Return [x, y] of the center of cell containing provided text 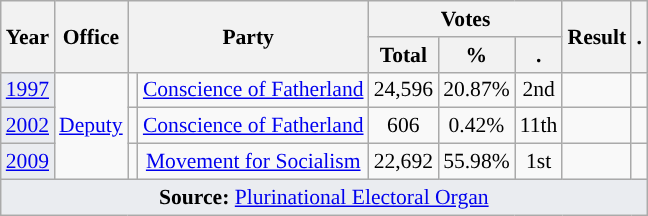
Total [404, 55]
55.98% [476, 162]
1st [539, 162]
1997 [28, 90]
% [476, 55]
Movement for Socialism [254, 162]
2nd [539, 90]
Result [596, 36]
606 [404, 126]
2002 [28, 126]
2009 [28, 162]
11th [539, 126]
20.87% [476, 90]
Deputy [91, 126]
Party [248, 36]
22,692 [404, 162]
Source: Plurinational Electoral Organ [324, 197]
Office [91, 36]
0.42% [476, 126]
Votes [466, 19]
Year [28, 36]
24,596 [404, 90]
